For the text-containing cell, return its midpoint in (x, y) coordinate format. 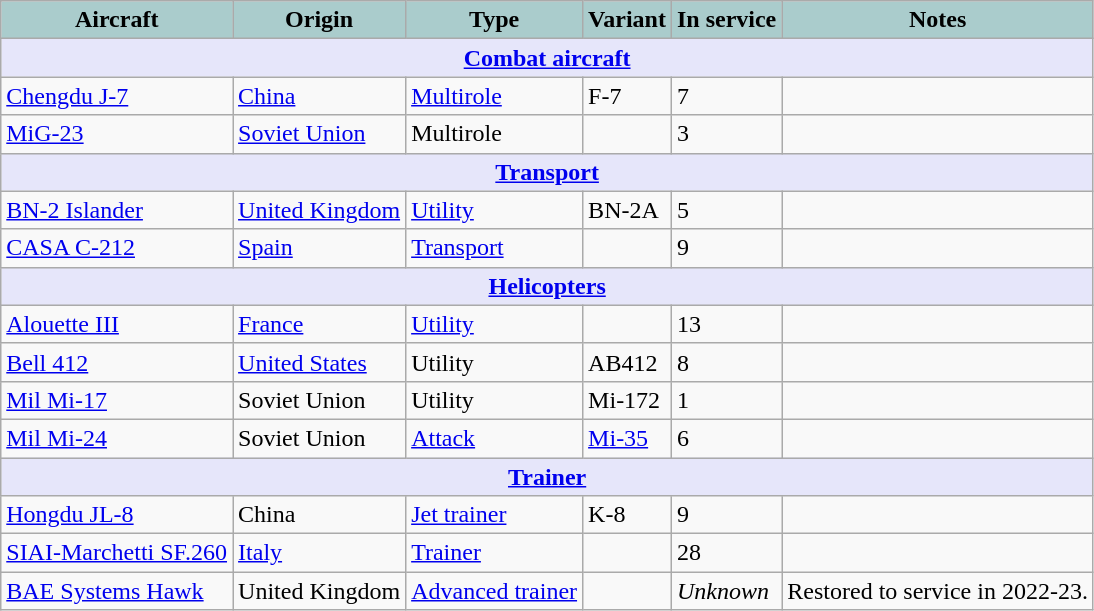
SIAI-Marchetti SF.260 (117, 553)
Helicopters (548, 286)
5 (726, 210)
7 (726, 96)
Mil Mi-24 (117, 438)
Notes (938, 20)
BN-2 Islander (117, 210)
Mi-35 (628, 438)
Chengdu J-7 (117, 96)
Hongdu JL-8 (117, 515)
28 (726, 553)
Variant (628, 20)
F-7 (628, 96)
8 (726, 362)
Bell 412 (117, 362)
BAE Systems Hawk (117, 591)
France (320, 324)
3 (726, 134)
United States (320, 362)
13 (726, 324)
K-8 (628, 515)
Type (494, 20)
Aircraft (117, 20)
6 (726, 438)
Jet trainer (494, 515)
MiG-23 (117, 134)
Mi-172 (628, 400)
Mil Mi-17 (117, 400)
Alouette III (117, 324)
Origin (320, 20)
In service (726, 20)
BN-2A (628, 210)
Restored to service in 2022-23. (938, 591)
1 (726, 400)
Unknown (726, 591)
Advanced trainer (494, 591)
Combat aircraft (548, 58)
Attack (494, 438)
AB412 (628, 362)
CASA C-212 (117, 248)
Spain (320, 248)
Italy (320, 553)
